Output the [x, y] coordinate of the center of the cell containing the given text.  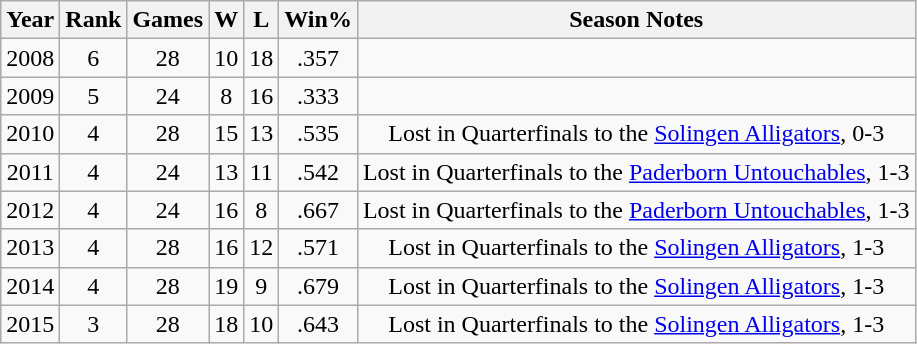
2014 [30, 286]
.357 [318, 58]
2011 [30, 172]
.679 [318, 286]
9 [262, 286]
12 [262, 248]
3 [94, 324]
Lost in Quarterfinals to the Solingen Alligators, 0-3 [636, 134]
11 [262, 172]
.333 [318, 96]
2010 [30, 134]
.571 [318, 248]
Games [168, 20]
L [262, 20]
2008 [30, 58]
15 [226, 134]
.542 [318, 172]
2015 [30, 324]
Rank [94, 20]
Win% [318, 20]
Season Notes [636, 20]
2013 [30, 248]
5 [94, 96]
2012 [30, 210]
.643 [318, 324]
6 [94, 58]
.535 [318, 134]
W [226, 20]
2009 [30, 96]
19 [226, 286]
.667 [318, 210]
Year [30, 20]
